From the cell containing the given text, extract its center point as (x, y) coordinate. 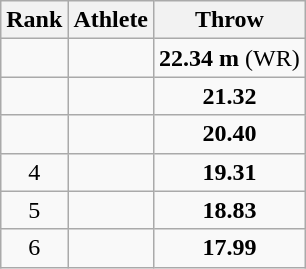
6 (34, 248)
22.34 m (WR) (230, 58)
19.31 (230, 172)
Rank (34, 20)
17.99 (230, 248)
20.40 (230, 134)
Athlete (111, 20)
18.83 (230, 210)
Throw (230, 20)
5 (34, 210)
4 (34, 172)
21.32 (230, 96)
